Determine the [X, Y] coordinate at the center of the cell enclosing the given text.  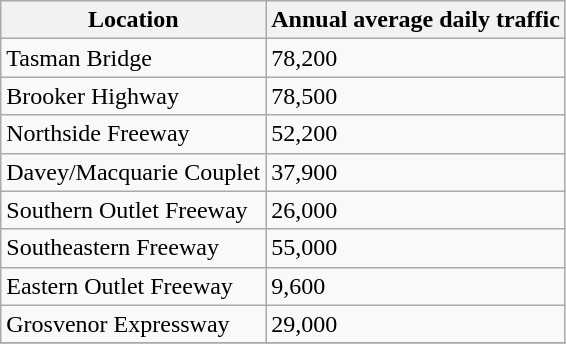
Southeastern Freeway [134, 248]
Davey/Macquarie Couplet [134, 172]
Brooker Highway [134, 96]
55,000 [416, 248]
Northside Freeway [134, 134]
Tasman Bridge [134, 58]
Grosvenor Expressway [134, 324]
78,200 [416, 58]
Annual average daily traffic [416, 20]
9,600 [416, 286]
78,500 [416, 96]
37,900 [416, 172]
Southern Outlet Freeway [134, 210]
52,200 [416, 134]
Eastern Outlet Freeway [134, 286]
26,000 [416, 210]
Location [134, 20]
29,000 [416, 324]
